Identify which cell holds the provided text, then report its (X, Y) central coordinate. 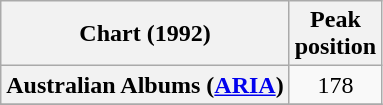
Peak position (335, 34)
178 (335, 85)
Chart (1992) (145, 34)
Australian Albums (ARIA) (145, 85)
